Search for the cell housing the specified text and yield its (X, Y) center coordinate. 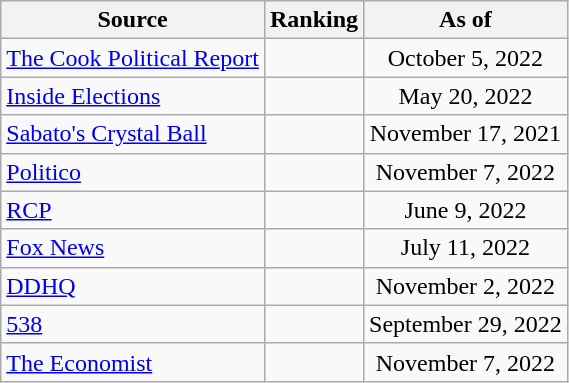
Inside Elections (133, 96)
The Economist (133, 362)
DDHQ (133, 286)
October 5, 2022 (466, 58)
November 2, 2022 (466, 286)
May 20, 2022 (466, 96)
Sabato's Crystal Ball (133, 134)
Source (133, 20)
RCP (133, 210)
The Cook Political Report (133, 58)
Ranking (314, 20)
538 (133, 324)
Politico (133, 172)
As of (466, 20)
November 17, 2021 (466, 134)
September 29, 2022 (466, 324)
Fox News (133, 248)
July 11, 2022 (466, 248)
June 9, 2022 (466, 210)
